Output the (x, y) coordinate of the center of the cell containing the given text.  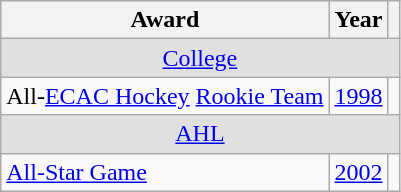
All-ECAC Hockey Rookie Team (165, 96)
College (200, 58)
AHL (200, 134)
All-Star Game (165, 172)
Year (358, 20)
Award (165, 20)
1998 (358, 96)
2002 (358, 172)
